Capture the cell that displays the provided text and extract its (x, y) central coordinate. 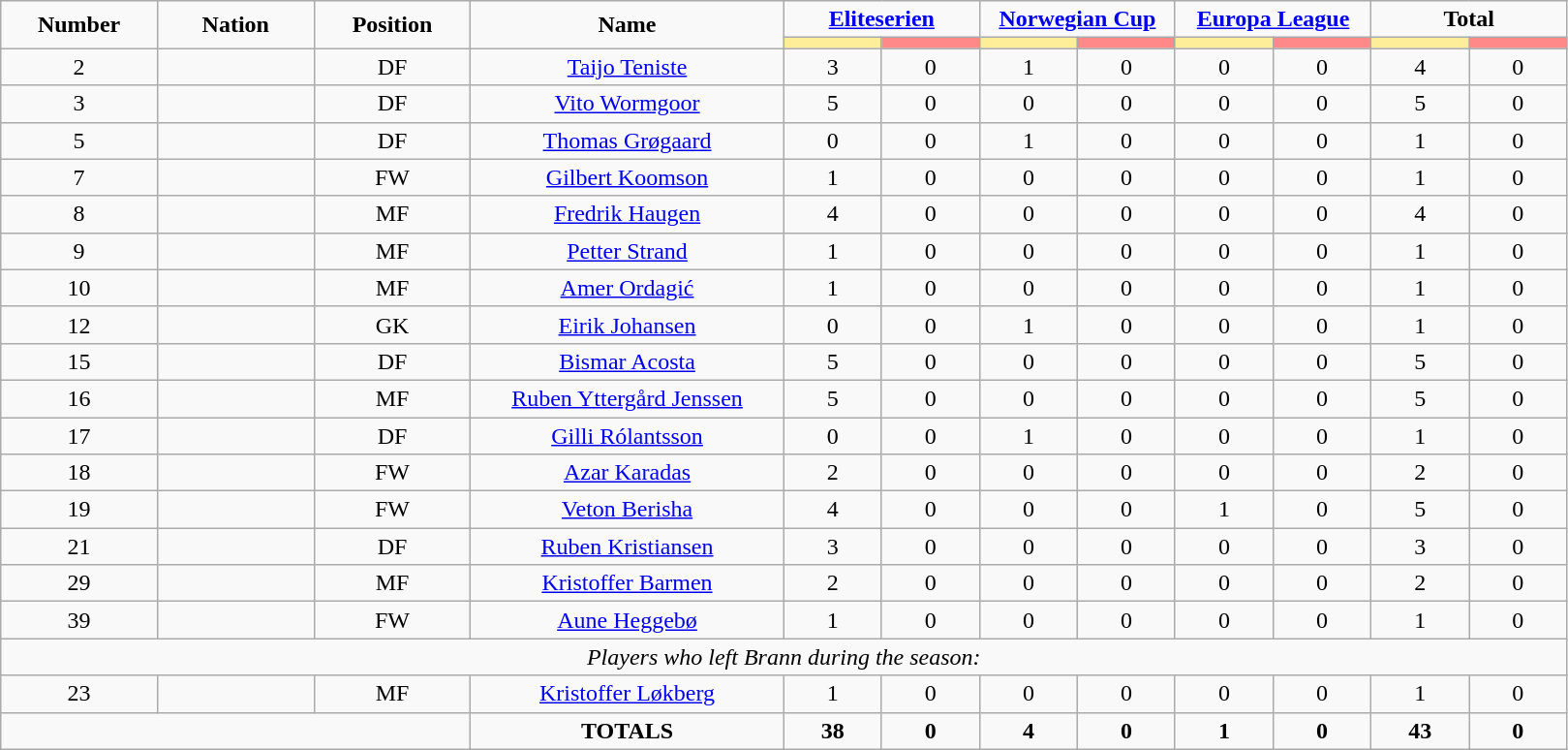
Norwegian Cup (1077, 19)
7 (79, 177)
Petter Strand (628, 251)
9 (79, 251)
10 (79, 288)
Thomas Grøgaard (628, 141)
Kristoffer Løkberg (628, 694)
38 (833, 731)
Total (1469, 19)
39 (79, 620)
Players who left Brann during the season: (784, 657)
43 (1420, 731)
29 (79, 583)
Aune Heggebø (628, 620)
21 (79, 547)
Ruben Yttergård Jenssen (628, 398)
23 (79, 694)
Azar Karadas (628, 473)
Gilbert Koomson (628, 177)
8 (79, 214)
19 (79, 510)
Eirik Johansen (628, 325)
TOTALS (628, 731)
Gilli Rólantsson (628, 435)
12 (79, 325)
Vito Wormgoor (628, 104)
16 (79, 398)
Number (79, 25)
Nation (235, 25)
15 (79, 361)
GK (392, 325)
18 (79, 473)
Position (392, 25)
Eliteserien (881, 19)
Europa League (1273, 19)
Kristoffer Barmen (628, 583)
Bismar Acosta (628, 361)
Ruben Kristiansen (628, 547)
Fredrik Haugen (628, 214)
Veton Berisha (628, 510)
Taijo Teniste (628, 67)
17 (79, 435)
Amer Ordagić (628, 288)
Name (628, 25)
